Return the [X, Y] coordinate for the center point of the cell that contains the specified text.  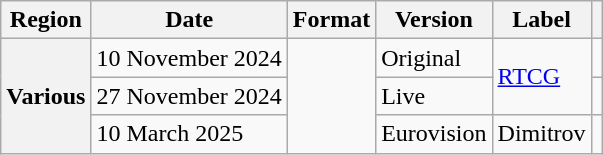
10 March 2025 [189, 134]
Format [331, 20]
Various [46, 96]
Original [434, 58]
Dimitrov [542, 134]
Date [189, 20]
Label [542, 20]
27 November 2024 [189, 96]
Version [434, 20]
RTCG [542, 77]
Eurovision [434, 134]
10 November 2024 [189, 58]
Live [434, 96]
Region [46, 20]
